From the cell containing the given text, extract its center point as (x, y) coordinate. 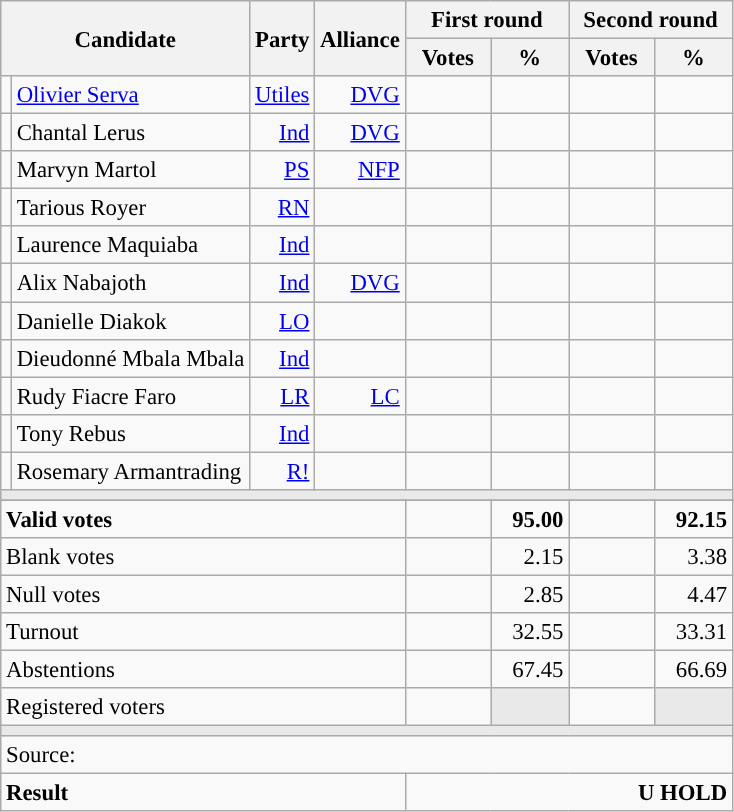
Dieudonné Mbala Mbala (130, 358)
Danielle Diakok (130, 321)
Result (203, 793)
Alliance (360, 38)
Valid votes (203, 519)
Registered voters (203, 707)
Party (282, 38)
33.31 (693, 632)
Second round (651, 20)
R! (282, 471)
Rosemary Armantrading (130, 471)
First round (487, 20)
2.85 (530, 594)
Laurence Maquiaba (130, 245)
2.15 (530, 557)
3.38 (693, 557)
Candidate (126, 38)
Source: (367, 755)
95.00 (530, 519)
32.55 (530, 632)
PS (282, 170)
U HOLD (568, 793)
Abstentions (203, 670)
LC (360, 396)
LO (282, 321)
Marvyn Martol (130, 170)
RN (282, 208)
Chantal Lerus (130, 133)
66.69 (693, 670)
NFP (360, 170)
Turnout (203, 632)
LR (282, 396)
Null votes (203, 594)
Olivier Serva (130, 95)
Blank votes (203, 557)
Tarious Royer (130, 208)
92.15 (693, 519)
67.45 (530, 670)
Rudy Fiacre Faro (130, 396)
4.47 (693, 594)
Utiles (282, 95)
Tony Rebus (130, 433)
Alix Nabajoth (130, 283)
